Find where the given text appears and provide that cell's center as [x, y] coordinate. 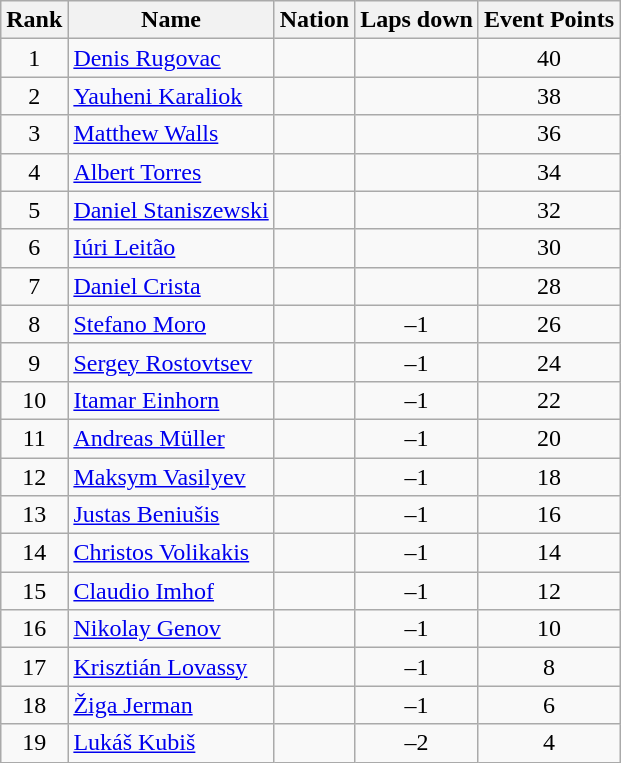
Stefano Moro [171, 324]
19 [34, 743]
Nikolay Genov [171, 629]
28 [548, 286]
Daniel Staniszewski [171, 210]
1 [34, 58]
24 [548, 362]
Rank [34, 20]
Itamar Einhorn [171, 400]
Denis Rugovac [171, 58]
Nation [314, 20]
Claudio Imhof [171, 591]
9 [34, 362]
7 [34, 286]
13 [34, 515]
Yauheni Karaliok [171, 96]
Albert Torres [171, 172]
Name [171, 20]
3 [34, 134]
11 [34, 438]
38 [548, 96]
30 [548, 248]
Lukáš Kubiš [171, 743]
Laps down [417, 20]
Matthew Walls [171, 134]
26 [548, 324]
34 [548, 172]
2 [34, 96]
Krisztián Lovassy [171, 667]
15 [34, 591]
Christos Volikakis [171, 553]
Žiga Jerman [171, 705]
Iúri Leitão [171, 248]
Maksym Vasilyev [171, 477]
Sergey Rostovtsev [171, 362]
36 [548, 134]
Andreas Müller [171, 438]
Daniel Crista [171, 286]
22 [548, 400]
32 [548, 210]
17 [34, 667]
20 [548, 438]
Event Points [548, 20]
5 [34, 210]
40 [548, 58]
–2 [417, 743]
Justas Beniušis [171, 515]
